Extract the (X, Y) coordinate from the center of the cell holding the provided text.  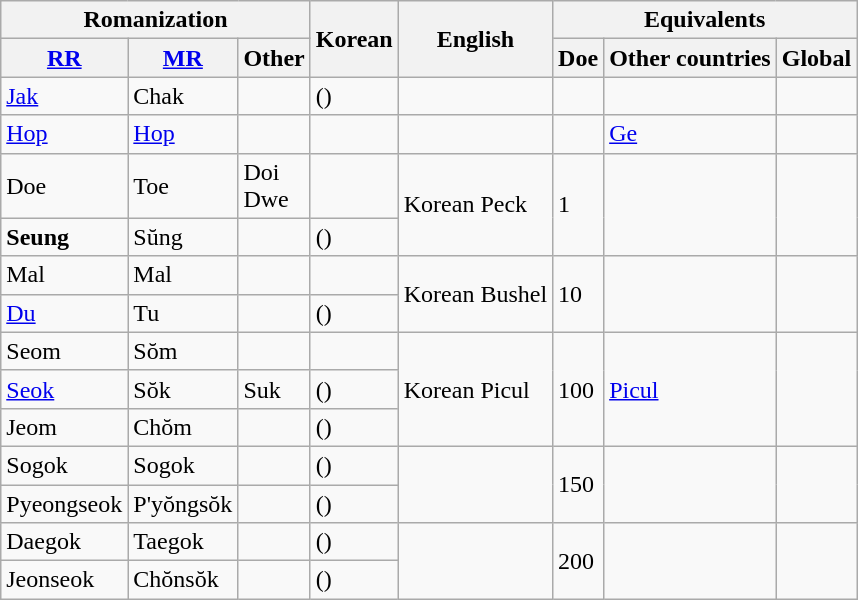
Romanization (156, 20)
Chak (183, 96)
Daegok (64, 542)
Other (274, 58)
Picul (690, 389)
10 (578, 294)
Seom (64, 351)
100 (578, 389)
Korean (354, 39)
Korean Picul (475, 389)
Sŭng (183, 237)
P'yŏngsŏk (183, 503)
200 (578, 561)
Chŏnsŏk (183, 580)
Jeom (64, 427)
Ge (690, 134)
Seok (64, 389)
Sŏm (183, 351)
Suk (274, 389)
Korean Bushel (475, 294)
MR (183, 58)
Toe (183, 186)
Sŏk (183, 389)
RR (64, 58)
150 (578, 484)
Taegok (183, 542)
DoiDwe (274, 186)
Jak (64, 96)
Seung (64, 237)
Chŏm (183, 427)
Jeonseok (64, 580)
Pyeongseok (64, 503)
Other countries (690, 58)
1 (578, 204)
English (475, 39)
Global (816, 58)
Tu (183, 313)
Korean Peck (475, 204)
Du (64, 313)
Equivalents (705, 20)
